Find where the given text appears and provide that cell's center as [X, Y] coordinate. 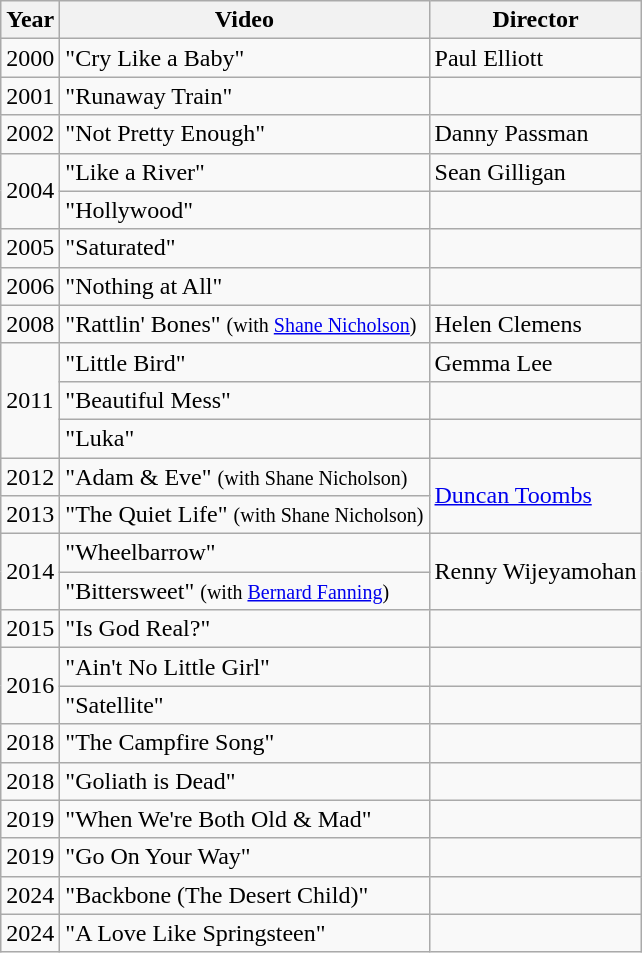
2001 [30, 96]
"Backbone (The Desert Child)" [244, 895]
2002 [30, 134]
"The Quiet Life" (with Shane Nicholson) [244, 515]
"Hollywood" [244, 210]
"When We're Both Old & Mad" [244, 819]
"Rattlin' Bones" (with Shane Nicholson) [244, 324]
"Satellite" [244, 705]
Gemma Lee [536, 362]
"Nothing at All" [244, 286]
"Like a River" [244, 172]
2005 [30, 248]
2015 [30, 629]
2011 [30, 400]
Year [30, 20]
2016 [30, 686]
"Goliath is Dead" [244, 781]
Duncan Toombs [536, 496]
2013 [30, 515]
"Little Bird" [244, 362]
"Cry Like a Baby" [244, 58]
2008 [30, 324]
"Go On Your Way" [244, 857]
Danny Passman [536, 134]
"Runaway Train" [244, 96]
Video [244, 20]
Sean Gilligan [536, 172]
Director [536, 20]
2000 [30, 58]
"Adam & Eve" (with Shane Nicholson) [244, 477]
"Wheelbarrow" [244, 553]
"Luka" [244, 438]
2006 [30, 286]
Renny Wijeyamohan [536, 572]
"Is God Real?" [244, 629]
Helen Clemens [536, 324]
"Not Pretty Enough" [244, 134]
Paul Elliott [536, 58]
"A Love Like Springsteen" [244, 933]
"Ain't No Little Girl" [244, 667]
"Bittersweet" (with Bernard Fanning) [244, 591]
"The Campfire Song" [244, 743]
2014 [30, 572]
"Saturated" [244, 248]
2012 [30, 477]
2004 [30, 191]
"Beautiful Mess" [244, 400]
